Return [x, y] of the center of cell containing provided text 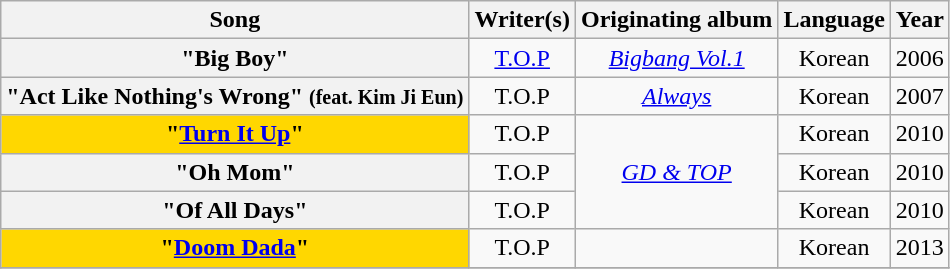
Always [676, 96]
Year [920, 20]
"Act Like Nothing's Wrong" (feat. Kim Ji Eun) [235, 96]
Language [834, 20]
"Of All Days" [235, 210]
Bigbang Vol.1 [676, 58]
2006 [920, 58]
"Doom Dada" [235, 248]
"Oh Mom" [235, 172]
2013 [920, 248]
2007 [920, 96]
"Turn It Up" [235, 134]
"Big Boy" [235, 58]
GD & TOP [676, 172]
Originating album [676, 20]
Song [235, 20]
Writer(s) [522, 20]
